Detect which cell encompasses the target text, then output its [x, y] center coordinate. 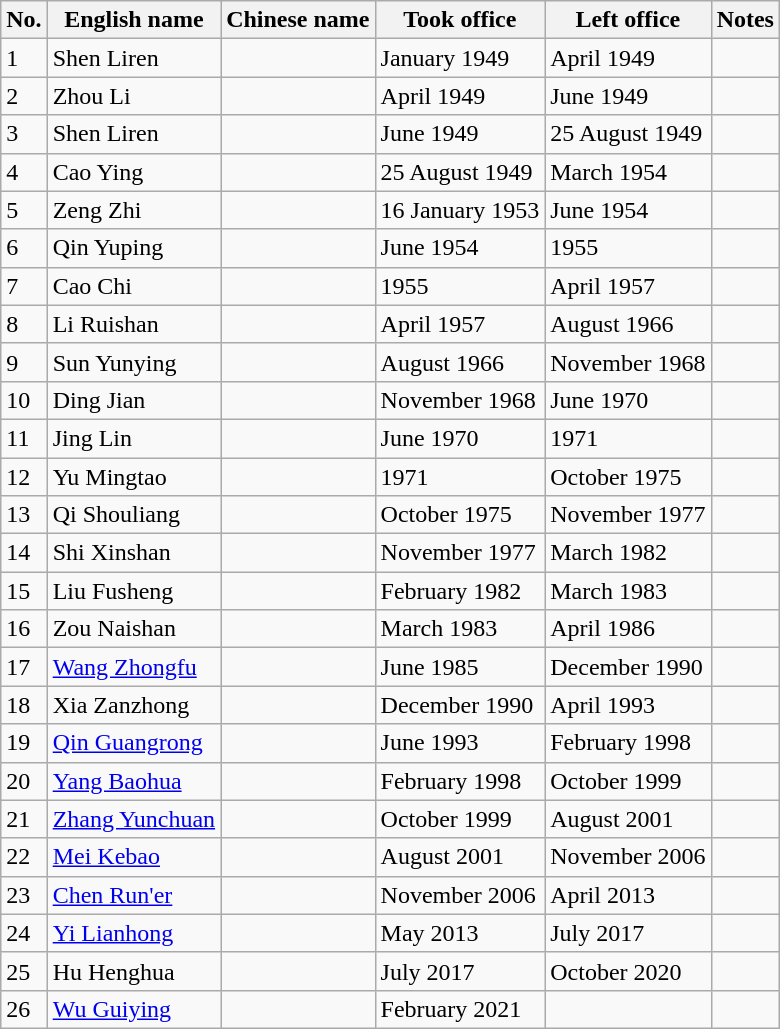
3 [24, 134]
20 [24, 781]
14 [24, 553]
12 [24, 477]
Notes [745, 20]
24 [24, 933]
4 [24, 172]
Qi Shouliang [134, 515]
January 1949 [460, 58]
16 January 1953 [460, 210]
5 [24, 210]
7 [24, 286]
15 [24, 591]
Zeng Zhi [134, 210]
April 1986 [628, 629]
March 1982 [628, 553]
26 [24, 1009]
11 [24, 438]
Jing Lin [134, 438]
22 [24, 857]
Left office [628, 20]
June 1985 [460, 667]
June 1993 [460, 743]
Took office [460, 20]
23 [24, 895]
1 [24, 58]
No. [24, 20]
Chen Run'er [134, 895]
Shi Xinshan [134, 553]
February 1982 [460, 591]
Yu Mingtao [134, 477]
Sun Yunying [134, 362]
Wang Zhongfu [134, 667]
17 [24, 667]
April 2013 [628, 895]
8 [24, 324]
Hu Henghua [134, 971]
Cao Ying [134, 172]
Yang Baohua [134, 781]
16 [24, 629]
18 [24, 705]
Liu Fusheng [134, 591]
Xia Zanzhong [134, 705]
Ding Jian [134, 400]
Wu Guiying [134, 1009]
Cao Chi [134, 286]
Yi Lianhong [134, 933]
13 [24, 515]
April 1993 [628, 705]
19 [24, 743]
Li Ruishan [134, 324]
25 [24, 971]
Zhang Yunchuan [134, 819]
October 2020 [628, 971]
6 [24, 248]
March 1954 [628, 172]
Chinese name [298, 20]
February 2021 [460, 1009]
May 2013 [460, 933]
9 [24, 362]
Mei Kebao [134, 857]
Qin Yuping [134, 248]
Qin Guangrong [134, 743]
English name [134, 20]
10 [24, 400]
2 [24, 96]
Zhou Li [134, 96]
Zou Naishan [134, 629]
21 [24, 819]
